Search for the cell housing the specified text and yield its [X, Y] center coordinate. 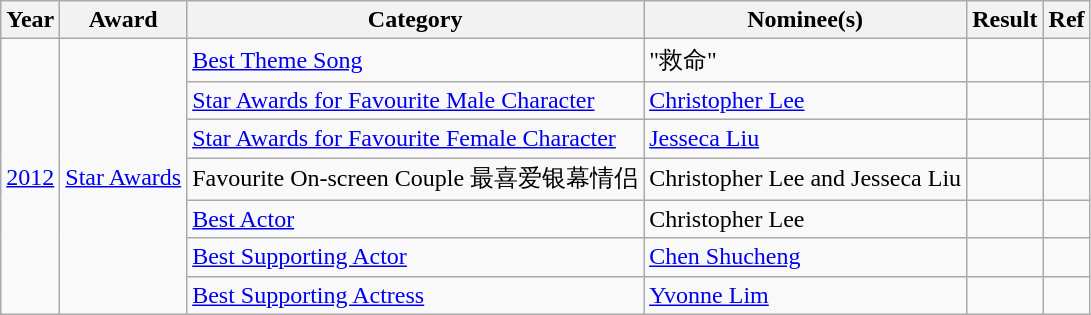
Best Supporting Actress [416, 295]
Year [30, 20]
Favourite On-screen Couple 最喜爱银幕情侣 [416, 180]
"救命" [806, 60]
Yvonne Lim [806, 295]
Best Theme Song [416, 60]
Christopher Lee and Jesseca Liu [806, 180]
Star Awards [124, 176]
Best Actor [416, 219]
Star Awards for Favourite Male Character [416, 100]
Best Supporting Actor [416, 257]
Result [1005, 20]
Nominee(s) [806, 20]
Jesseca Liu [806, 138]
Ref [1066, 20]
Star Awards for Favourite Female Character [416, 138]
Award [124, 20]
Chen Shucheng [806, 257]
Category [416, 20]
2012 [30, 176]
